For the text-containing cell, return its midpoint in [X, Y] coordinate format. 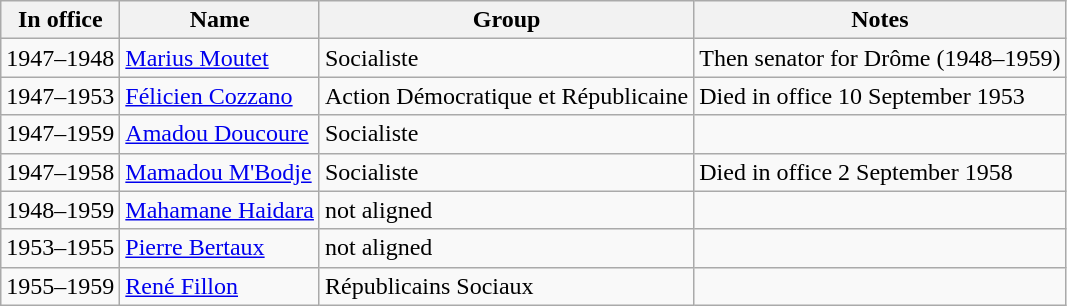
Mamadou M'Bodje [220, 172]
1947–1953 [60, 96]
Group [506, 20]
Notes [880, 20]
Died in office 10 September 1953 [880, 96]
Died in office 2 September 1958 [880, 172]
Action Démocratique et Républicaine [506, 96]
Républicains Sociaux [506, 286]
1955–1959 [60, 286]
René Fillon [220, 286]
Then senator for Drôme (1948–1959) [880, 58]
Pierre Bertaux [220, 248]
1947–1959 [60, 134]
1948–1959 [60, 210]
Marius Moutet [220, 58]
Name [220, 20]
1947–1948 [60, 58]
Amadou Doucoure [220, 134]
1947–1958 [60, 172]
1953–1955 [60, 248]
Mahamane Haidara [220, 210]
In office [60, 20]
Félicien Cozzano [220, 96]
